Extract the (x, y) coordinate from the center of the cell holding the provided text.  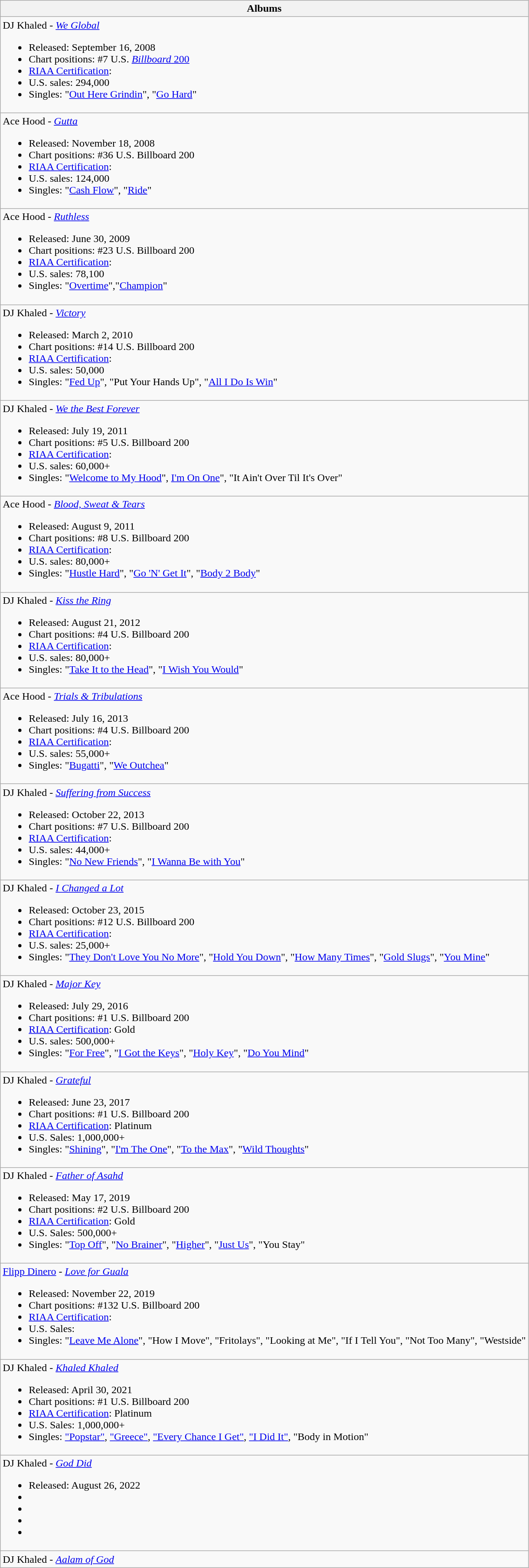
Ace Hood - GuttaReleased: November 18, 2008Chart positions: #36 U.S. Billboard 200RIAA Certification:U.S. sales: 124,000Singles: "Cash Flow", "Ride" (264, 160)
Albums (264, 9)
Ace Hood - RuthlessReleased: June 30, 2009Chart positions: #23 U.S. Billboard 200RIAA Certification:U.S. sales: 78,100Singles: "Overtime","Champion" (264, 257)
DJ Khaled - Aalam of God (264, 1559)
DJ Khaled - God DidReleased: August 26, 2022 (264, 1503)
